Identify which cell holds the provided text, then report its [X, Y] central coordinate. 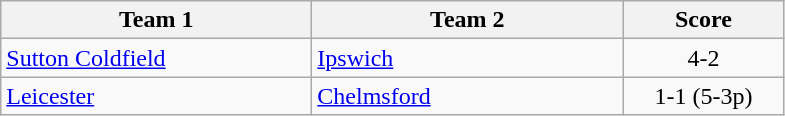
Sutton Coldfield [156, 58]
4-2 [704, 58]
1-1 (5-3p) [704, 96]
Leicester [156, 96]
Chelmsford [468, 96]
Score [704, 20]
Team 2 [468, 20]
Ipswich [468, 58]
Team 1 [156, 20]
